Capture the cell that displays the provided text and extract its (X, Y) central coordinate. 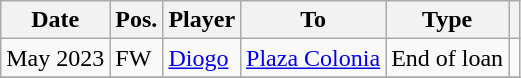
Diogo (202, 58)
Date (56, 20)
Type (448, 20)
To (314, 20)
Pos. (136, 20)
FW (136, 58)
Player (202, 20)
End of loan (448, 58)
Plaza Colonia (314, 58)
May 2023 (56, 58)
